Return (X, Y) of the center of cell containing provided text 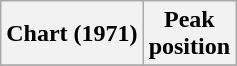
Peakposition (189, 34)
Chart (1971) (72, 34)
